Search for the cell housing the specified text and yield its (X, Y) center coordinate. 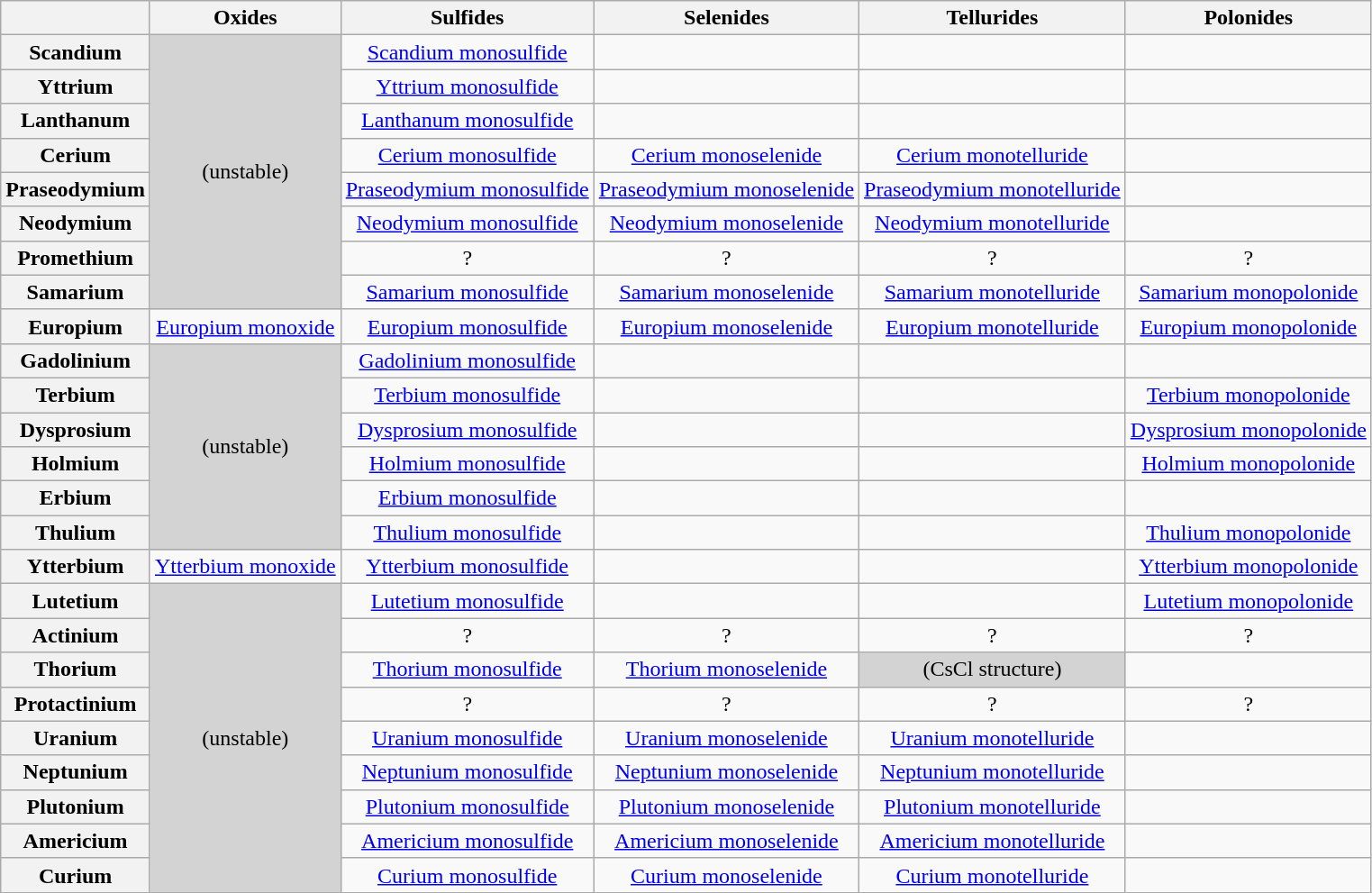
Lutetium monopolonide (1249, 601)
Americium (76, 841)
Plutonium monosulfide (467, 806)
Yttrium monosulfide (467, 87)
Thulium monopolonide (1249, 533)
Europium (76, 326)
Cerium monotelluride (993, 155)
Curium monoselenide (726, 875)
Polonides (1249, 18)
Tellurides (993, 18)
Cerium monosulfide (467, 155)
Holmium monosulfide (467, 464)
Uranium monosulfide (467, 738)
Sulfides (467, 18)
Americium monosulfide (467, 841)
Dysprosium (76, 430)
Gadolinium monosulfide (467, 360)
Cerium monoselenide (726, 155)
Curium monotelluride (993, 875)
Erbium monosulfide (467, 498)
Neodymium monotelluride (993, 223)
Scandium monosulfide (467, 52)
Neodymium monosulfide (467, 223)
Europium monopolonide (1249, 326)
Thorium monosulfide (467, 670)
Neptunium (76, 772)
Plutonium (76, 806)
(CsCl structure) (993, 670)
Europium monosulfide (467, 326)
Uranium (76, 738)
Europium monotelluride (993, 326)
Samarium monoselenide (726, 292)
Uranium monotelluride (993, 738)
Americium monotelluride (993, 841)
Terbium monosulfide (467, 395)
Praseodymium (76, 189)
Gadolinium (76, 360)
Protactinium (76, 704)
Holmium monopolonide (1249, 464)
Yttrium (76, 87)
Samarium monotelluride (993, 292)
Lutetium monosulfide (467, 601)
Actinium (76, 635)
Terbium monopolonide (1249, 395)
Holmium (76, 464)
Ytterbium monopolonide (1249, 567)
Samarium (76, 292)
Europium monoselenide (726, 326)
Erbium (76, 498)
Thorium monoselenide (726, 670)
Ytterbium monoxide (245, 567)
Terbium (76, 395)
Samarium monosulfide (467, 292)
Lutetium (76, 601)
Plutonium monoselenide (726, 806)
Curium (76, 875)
Curium monosulfide (467, 875)
Neptunium monosulfide (467, 772)
Oxides (245, 18)
Plutonium monotelluride (993, 806)
Praseodymium monotelluride (993, 189)
Ytterbium (76, 567)
Lanthanum (76, 121)
Lanthanum monosulfide (467, 121)
Thulium (76, 533)
Ytterbium monosulfide (467, 567)
Samarium monopolonide (1249, 292)
Uranium monoselenide (726, 738)
Selenides (726, 18)
Scandium (76, 52)
Cerium (76, 155)
Thulium monosulfide (467, 533)
Neptunium monotelluride (993, 772)
Neptunium monoselenide (726, 772)
Dysprosium monopolonide (1249, 430)
Europium monoxide (245, 326)
Dysprosium monosulfide (467, 430)
Thorium (76, 670)
Neodymium (76, 223)
Praseodymium monosulfide (467, 189)
Americium monoselenide (726, 841)
Praseodymium monoselenide (726, 189)
Promethium (76, 258)
Neodymium monoselenide (726, 223)
